Detect which cell encompasses the target text, then output its [X, Y] center coordinate. 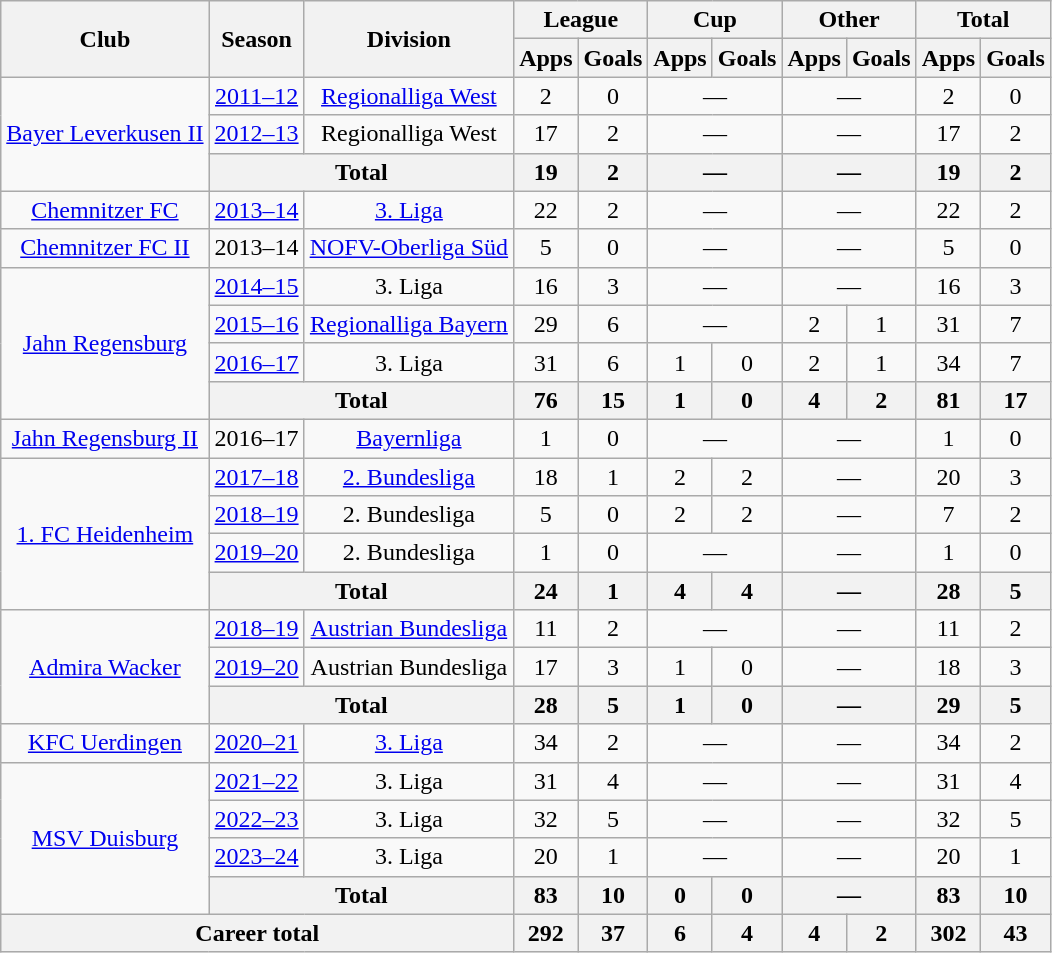
MSV Duisburg [105, 838]
2015–16 [256, 324]
2017–18 [256, 477]
Division [409, 39]
Career total [258, 933]
Chemnitzer FC [105, 210]
Admira Wacker [105, 667]
Bayer Leverkusen II [105, 134]
1. FC Heidenheim [105, 534]
Other [849, 20]
43 [1016, 933]
Jahn Regensburg [105, 343]
81 [948, 400]
Club [105, 39]
302 [948, 933]
2022–23 [256, 819]
Jahn Regensburg II [105, 438]
76 [546, 400]
2014–15 [256, 286]
2023–24 [256, 857]
24 [546, 591]
2012–13 [256, 134]
292 [546, 933]
2020–21 [256, 743]
KFC Uerdingen [105, 743]
2021–22 [256, 781]
NOFV-Oberliga Süd [409, 248]
Regionalliga Bayern [409, 324]
2011–12 [256, 96]
Chemnitzer FC II [105, 248]
Cup [715, 20]
15 [613, 400]
League [581, 20]
Bayernliga [409, 438]
Season [256, 39]
37 [613, 933]
